Determine the [X, Y] coordinate at the center of the cell enclosing the given text.  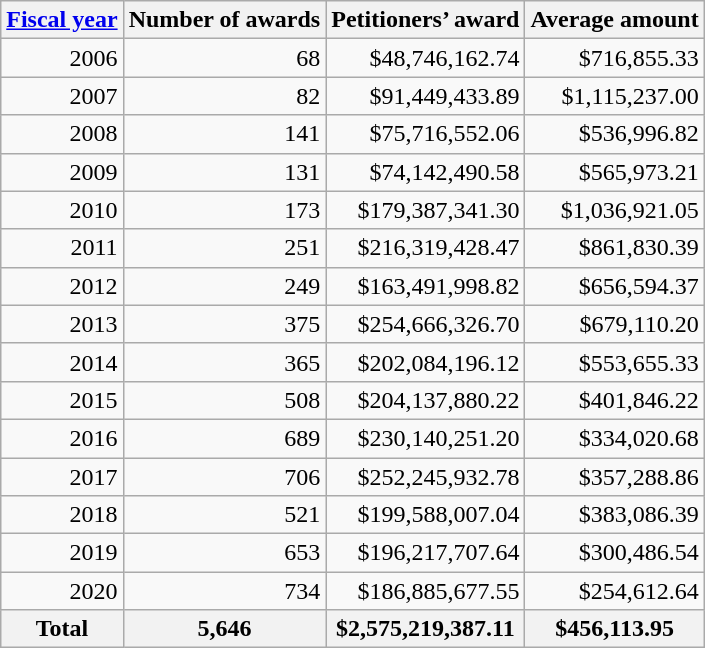
2010 [62, 210]
$48,746,162.74 [426, 58]
$456,113.95 [614, 629]
$553,655.33 [614, 362]
$230,140,251.20 [426, 438]
689 [224, 438]
$202,084,196.12 [426, 362]
521 [224, 515]
Number of awards [224, 20]
$91,449,433.89 [426, 96]
$656,594.37 [614, 286]
2012 [62, 286]
Petitioners’ award [426, 20]
$196,217,707.64 [426, 553]
Total [62, 629]
249 [224, 286]
508 [224, 400]
2013 [62, 324]
$1,115,237.00 [614, 96]
653 [224, 553]
251 [224, 248]
$536,996.82 [614, 134]
2015 [62, 400]
2016 [62, 438]
2017 [62, 477]
$357,288.86 [614, 477]
706 [224, 477]
Fiscal year [62, 20]
2014 [62, 362]
2009 [62, 172]
$300,486.54 [614, 553]
68 [224, 58]
$186,885,677.55 [426, 591]
$75,716,552.06 [426, 134]
173 [224, 210]
$216,319,428.47 [426, 248]
$199,588,007.04 [426, 515]
$383,086.39 [614, 515]
$1,036,921.05 [614, 210]
5,646 [224, 629]
2020 [62, 591]
2011 [62, 248]
375 [224, 324]
2018 [62, 515]
$252,245,932.78 [426, 477]
$861,830.39 [614, 248]
$254,612.64 [614, 591]
82 [224, 96]
Average amount [614, 20]
365 [224, 362]
$565,973.21 [614, 172]
141 [224, 134]
$254,666,326.70 [426, 324]
734 [224, 591]
2007 [62, 96]
$179,387,341.30 [426, 210]
$163,491,998.82 [426, 286]
$2,575,219,387.11 [426, 629]
$334,020.68 [614, 438]
$716,855.33 [614, 58]
$74,142,490.58 [426, 172]
2006 [62, 58]
$679,110.20 [614, 324]
2008 [62, 134]
2019 [62, 553]
$204,137,880.22 [426, 400]
$401,846.22 [614, 400]
131 [224, 172]
